Extract the (X, Y) coordinate from the center of the cell holding the provided text.  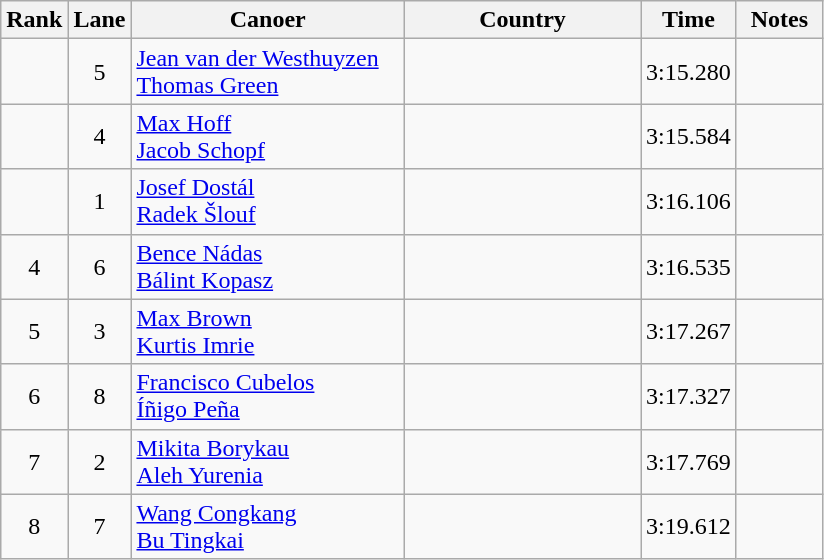
Francisco CubelosÍñigo Peña (268, 396)
Lane (100, 20)
Bence NádasBálint Kopasz (268, 266)
Jean van der WesthuyzenThomas Green (268, 72)
3:16.106 (689, 202)
Rank (34, 20)
2 (100, 462)
3 (100, 332)
Time (689, 20)
3:17.327 (689, 396)
Josef DostálRadek Šlouf (268, 202)
3:19.612 (689, 526)
Notes (779, 20)
3:17.769 (689, 462)
3:17.267 (689, 332)
3:15.584 (689, 136)
Mikita BorykauAleh Yurenia (268, 462)
Wang CongkangBu Tingkai (268, 526)
Canoer (268, 20)
Country (522, 20)
1 (100, 202)
3:16.535 (689, 266)
3:15.280 (689, 72)
Max HoffJacob Schopf (268, 136)
Max BrownKurtis Imrie (268, 332)
